Locate the cell with the specified text and output its [X, Y] center coordinate. 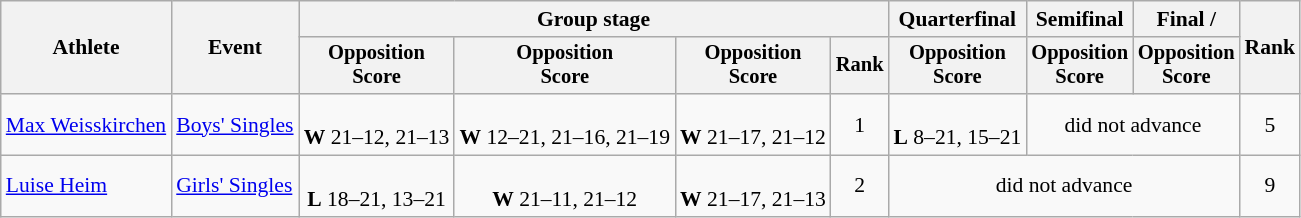
Girls' Singles [234, 186]
W 21–17, 21–13 [753, 186]
W 21–17, 21–12 [753, 124]
L 8–21, 15–21 [957, 124]
Max Weisskirchen [86, 124]
W 21–12, 21–13 [377, 124]
9 [1270, 186]
Semifinal [1080, 19]
1 [860, 124]
W 21–11, 21–12 [564, 186]
L 18–21, 13–21 [377, 186]
5 [1270, 124]
W 12–21, 21–16, 21–19 [564, 124]
Event [234, 48]
Luise Heim [86, 186]
Group stage [594, 19]
Final / [1186, 19]
2 [860, 186]
Quarterfinal [957, 19]
Athlete [86, 48]
Boys' Singles [234, 124]
